For the text-containing cell, return its midpoint in (x, y) coordinate format. 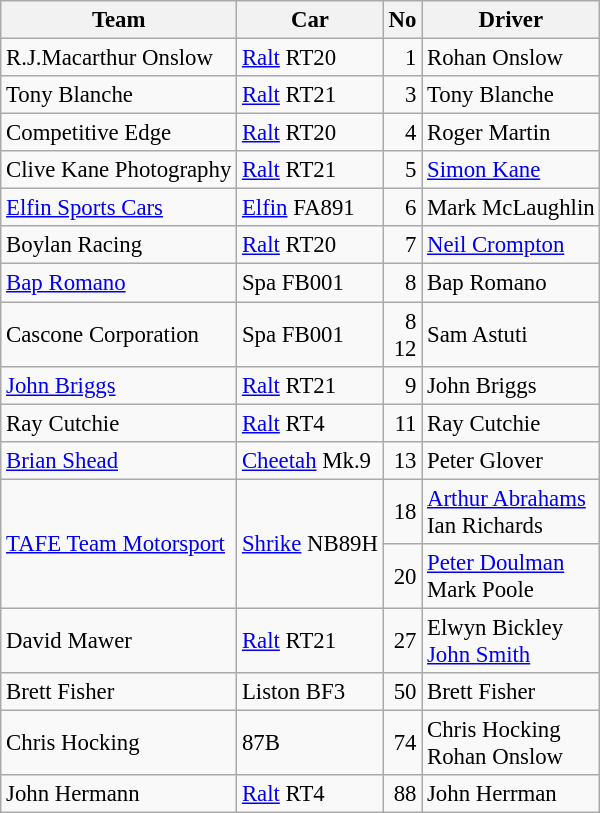
9 (402, 385)
3 (402, 95)
Peter Glover (511, 460)
Cascone Corporation (119, 334)
Liston BF3 (310, 692)
Competitive Edge (119, 133)
David Mawer (119, 640)
18 (402, 512)
Elwyn Bickley John Smith (511, 640)
Car (310, 20)
Rohan Onslow (511, 58)
Arthur Abrahams Ian Richards (511, 512)
1 (402, 58)
Cheetah Mk.9 (310, 460)
Elfin Sports Cars (119, 208)
20 (402, 576)
8 (402, 283)
Peter Doulman Mark Poole (511, 576)
R.J.Macarthur Onslow (119, 58)
TAFE Team Motorsport (119, 544)
Roger Martin (511, 133)
74 (402, 742)
27 (402, 640)
Team (119, 20)
13 (402, 460)
Boylan Racing (119, 245)
812 (402, 334)
John Herrman (511, 794)
6 (402, 208)
50 (402, 692)
5 (402, 170)
88 (402, 794)
11 (402, 423)
Simon Kane (511, 170)
Clive Kane Photography (119, 170)
Elfin FA891 (310, 208)
John Hermann (119, 794)
Mark McLaughlin (511, 208)
Chris Hocking (119, 742)
Sam Astuti (511, 334)
Neil Crompton (511, 245)
Chris Hocking Rohan Onslow (511, 742)
7 (402, 245)
87B (310, 742)
Driver (511, 20)
Brian Shead (119, 460)
4 (402, 133)
No (402, 20)
Shrike NB89H (310, 544)
